Return (X, Y) of the center of cell containing provided text 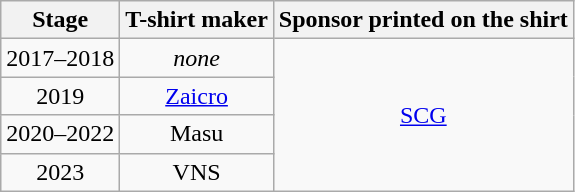
none (197, 58)
T-shirt maker (197, 20)
Masu (197, 134)
Sponsor printed on the shirt (423, 20)
Stage (60, 20)
Zaicro (197, 96)
VNS (197, 172)
SCG (423, 115)
2020–2022 (60, 134)
2019 (60, 96)
2023 (60, 172)
2017–2018 (60, 58)
